For the text-containing cell, return its midpoint in (X, Y) coordinate format. 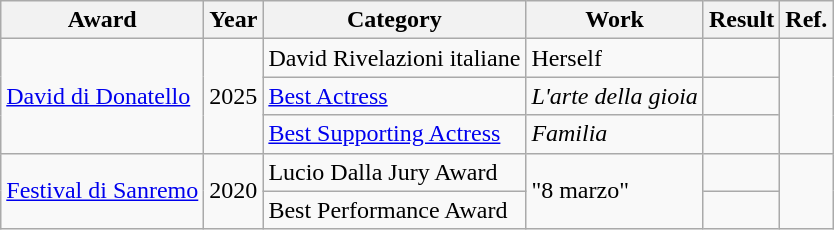
David Rivelazioni italiane (394, 58)
2025 (234, 96)
Best Actress (394, 96)
Familia (615, 134)
Category (394, 20)
Festival di Sanremo (102, 191)
Best Performance Award (394, 210)
Result (741, 20)
Work (615, 20)
Lucio Dalla Jury Award (394, 172)
Year (234, 20)
David di Donatello (102, 96)
Award (102, 20)
L'arte della gioia (615, 96)
Herself (615, 58)
2020 (234, 191)
Best Supporting Actress (394, 134)
"8 marzo" (615, 191)
Ref. (806, 20)
